Find where the given text appears and provide that cell's center as [X, Y] coordinate. 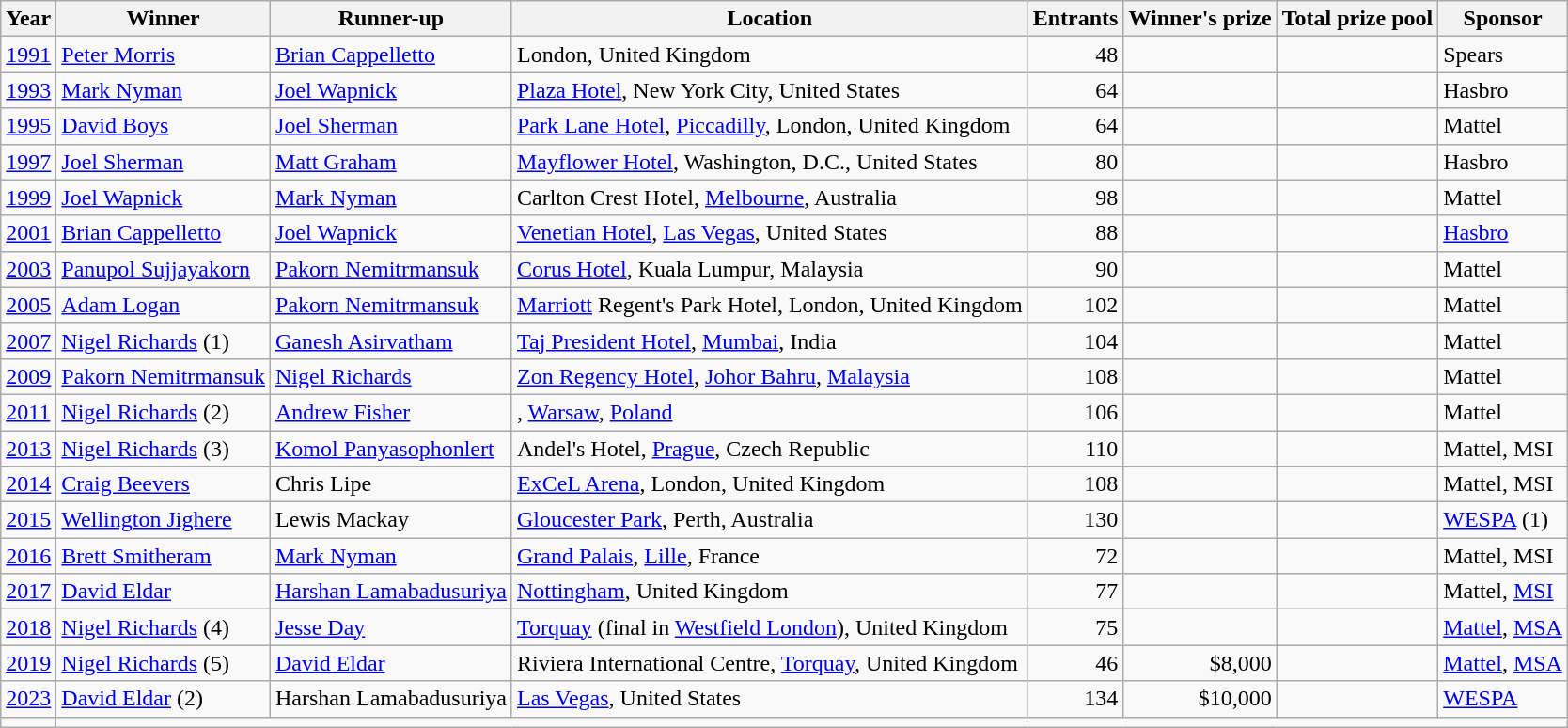
Spears [1503, 55]
WESPA [1503, 699]
1993 [28, 90]
88 [1075, 233]
Nottingham, United Kingdom [769, 592]
Plaza Hotel, New York City, United States [769, 90]
Lewis Mackay [391, 520]
Peter Morris [164, 55]
London, United Kingdom [769, 55]
Marriott Regent's Park Hotel, London, United Kingdom [769, 305]
77 [1075, 592]
Komol Panyasophonlert [391, 449]
Ganesh Asirvatham [391, 340]
Runner-up [391, 19]
Brett Smitheram [164, 556]
2017 [28, 592]
Sponsor [1503, 19]
Andel's Hotel, Prague, Czech Republic [769, 449]
Torquay (final in Westfield London), United Kingdom [769, 627]
72 [1075, 556]
Nigel Richards (4) [164, 627]
2018 [28, 627]
1999 [28, 198]
Taj President Hotel, Mumbai, India [769, 340]
130 [1075, 520]
ExCeL Arena, London, United Kingdom [769, 484]
Wellington Jighere [164, 520]
Zon Regency Hotel, Johor Bahru, Malaysia [769, 376]
80 [1075, 162]
Mayflower Hotel, Washington, D.C., United States [769, 162]
Entrants [1075, 19]
2005 [28, 305]
Nigel Richards (2) [164, 412]
2016 [28, 556]
Winner [164, 19]
Year [28, 19]
2014 [28, 484]
Nigel Richards (1) [164, 340]
Las Vegas, United States [769, 699]
Winner's prize [1200, 19]
102 [1075, 305]
110 [1075, 449]
2001 [28, 233]
Total prize pool [1357, 19]
David Eldar (2) [164, 699]
Nigel Richards (3) [164, 449]
106 [1075, 412]
Jesse Day [391, 627]
2019 [28, 663]
2013 [28, 449]
Riviera International Centre, Torquay, United Kingdom [769, 663]
Chris Lipe [391, 484]
1995 [28, 126]
98 [1075, 198]
Craig Beevers [164, 484]
75 [1075, 627]
2011 [28, 412]
WESPA (1) [1503, 520]
2015 [28, 520]
2003 [28, 269]
Location [769, 19]
46 [1075, 663]
Venetian Hotel, Las Vegas, United States [769, 233]
1991 [28, 55]
Corus Hotel, Kuala Lumpur, Malaysia [769, 269]
Andrew Fisher [391, 412]
$8,000 [1200, 663]
Adam Logan [164, 305]
, Warsaw, Poland [769, 412]
90 [1075, 269]
Park Lane Hotel, Piccadilly, London, United Kingdom [769, 126]
David Boys [164, 126]
134 [1075, 699]
2007 [28, 340]
Nigel Richards (5) [164, 663]
$10,000 [1200, 699]
Panupol Sujjayakorn [164, 269]
Matt Graham [391, 162]
2023 [28, 699]
48 [1075, 55]
Gloucester Park, Perth, Australia [769, 520]
104 [1075, 340]
1997 [28, 162]
Carlton Crest Hotel, Melbourne, Australia [769, 198]
2009 [28, 376]
Nigel Richards [391, 376]
Grand Palais, Lille, France [769, 556]
